Determine the [X, Y] coordinate at the center of the cell enclosing the given text.  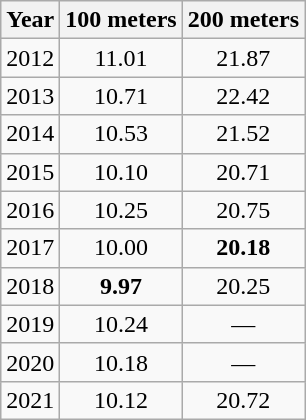
21.87 [243, 58]
22.42 [243, 96]
2020 [30, 362]
2019 [30, 324]
2012 [30, 58]
2021 [30, 400]
2018 [30, 286]
20.25 [243, 286]
20.18 [243, 248]
2015 [30, 172]
20.71 [243, 172]
10.24 [121, 324]
10.53 [121, 134]
9.97 [121, 286]
2014 [30, 134]
10.71 [121, 96]
20.72 [243, 400]
10.18 [121, 362]
11.01 [121, 58]
Year [30, 20]
2017 [30, 248]
2013 [30, 96]
100 meters [121, 20]
21.52 [243, 134]
10.00 [121, 248]
2016 [30, 210]
10.10 [121, 172]
200 meters [243, 20]
20.75 [243, 210]
10.12 [121, 400]
10.25 [121, 210]
